Find where the given text appears and provide that cell's center as (x, y) coordinate. 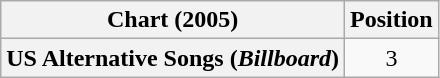
US Alternative Songs (Billboard) (173, 58)
Chart (2005) (173, 20)
3 (392, 58)
Position (392, 20)
